Return [x, y] of the center of cell containing provided text 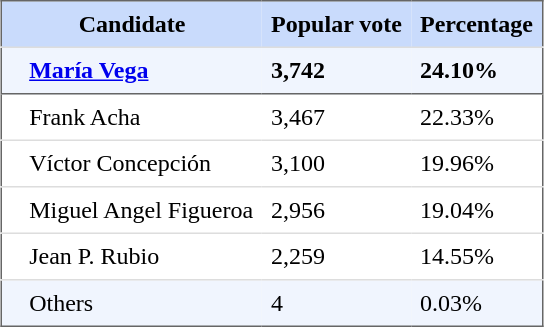
3,742 [336, 70]
0.03% [477, 303]
María Vega [141, 70]
Jean P. Rubio [141, 256]
2,259 [336, 256]
14.55% [477, 256]
3,100 [336, 163]
19.04% [477, 210]
Others [141, 303]
Miguel Angel Figueroa [141, 210]
4 [336, 303]
3,467 [336, 117]
Candidate [132, 24]
22.33% [477, 117]
24.10% [477, 70]
19.96% [477, 163]
2,956 [336, 210]
Frank Acha [141, 117]
Popular vote [336, 24]
Víctor Concepción [141, 163]
Percentage [477, 24]
